Detect which cell encompasses the target text, then output its [X, Y] center coordinate. 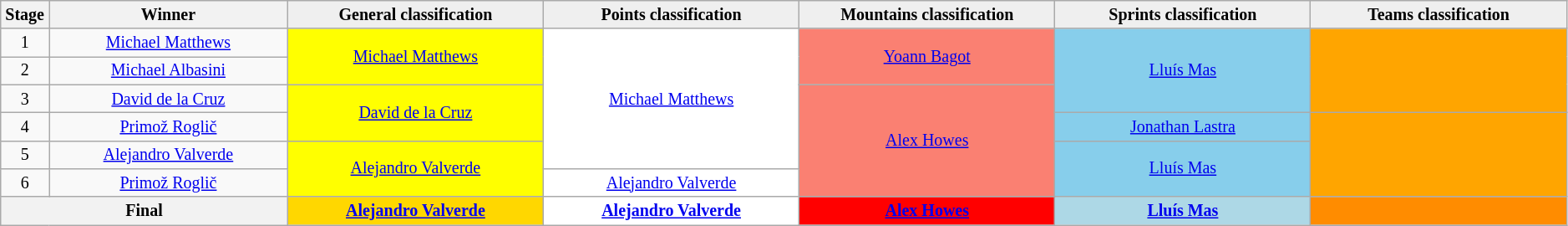
Teams classification [1439, 15]
Stage [25, 15]
4 [25, 127]
Mountains classification [927, 15]
Michael Albasini [169, 70]
6 [25, 182]
2 [25, 70]
Final [145, 211]
Points classification [671, 15]
3 [25, 99]
Jonathan Lastra [1183, 127]
General classification [415, 15]
5 [25, 154]
Winner [169, 15]
Sprints classification [1183, 15]
1 [25, 44]
Yoann Bagot [927, 57]
